Detect which cell encompasses the target text, then output its (X, Y) center coordinate. 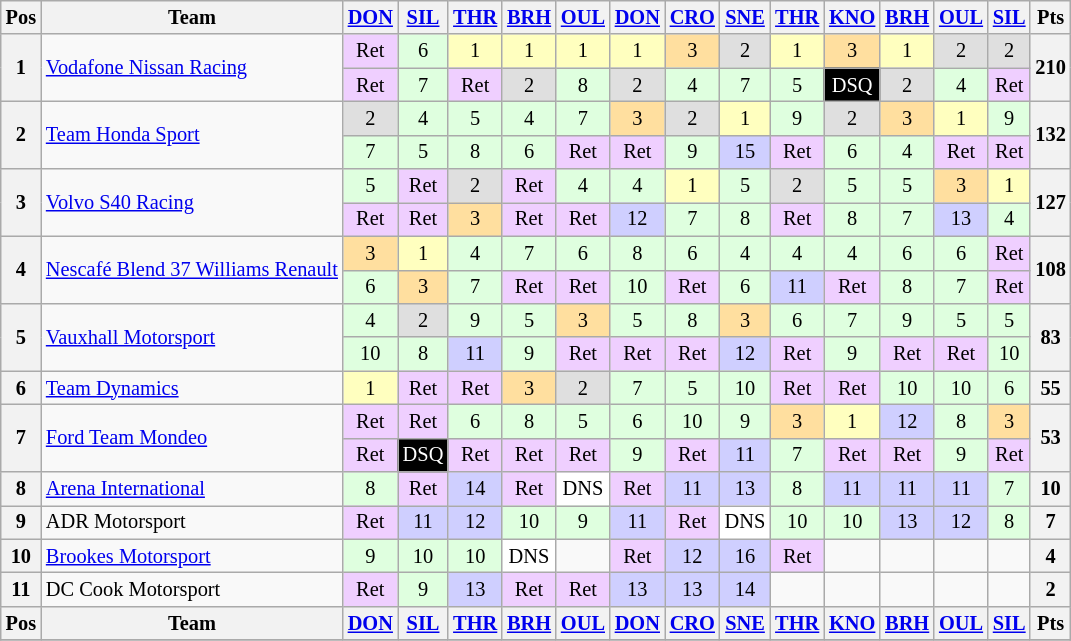
Team Honda Sport (192, 134)
Ford Team Mondeo (192, 438)
Team Dynamics (192, 388)
Arena International (192, 489)
108 (1050, 270)
210 (1050, 68)
83 (1050, 336)
132 (1050, 134)
DC Cook Motorsport (192, 589)
Vodafone Nissan Racing (192, 68)
Volvo S40 Racing (192, 202)
Nescafé Blend 37 Williams Renault (192, 270)
55 (1050, 388)
Vauxhall Motorsport (192, 336)
ADR Motorsport (192, 522)
15 (745, 152)
53 (1050, 438)
127 (1050, 202)
Brookes Motorsport (192, 556)
16 (745, 556)
